Determine the [x, y] coordinate at the center of the cell enclosing the given text.  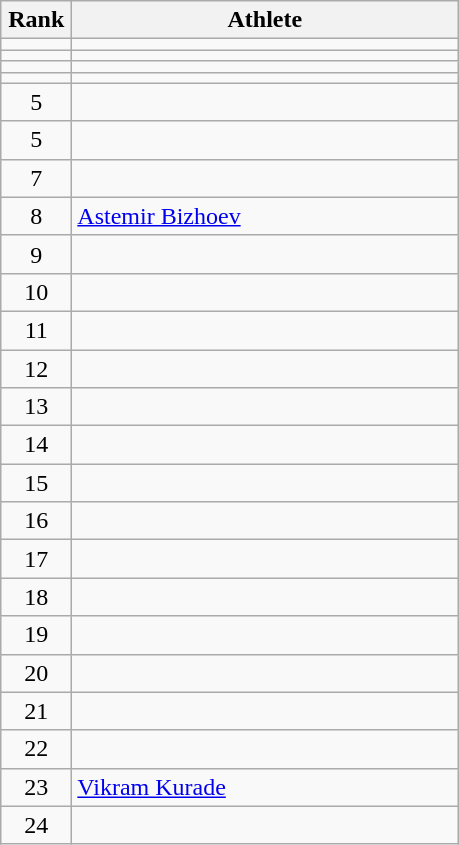
19 [36, 635]
7 [36, 178]
21 [36, 711]
8 [36, 216]
14 [36, 445]
10 [36, 292]
17 [36, 559]
9 [36, 254]
23 [36, 787]
12 [36, 369]
Rank [36, 20]
Astemir Bizhoev [265, 216]
20 [36, 673]
11 [36, 330]
18 [36, 597]
16 [36, 521]
Athlete [265, 20]
22 [36, 749]
13 [36, 407]
15 [36, 483]
24 [36, 825]
Vikram Kurade [265, 787]
